Output the (X, Y) coordinate of the center of the cell containing the given text.  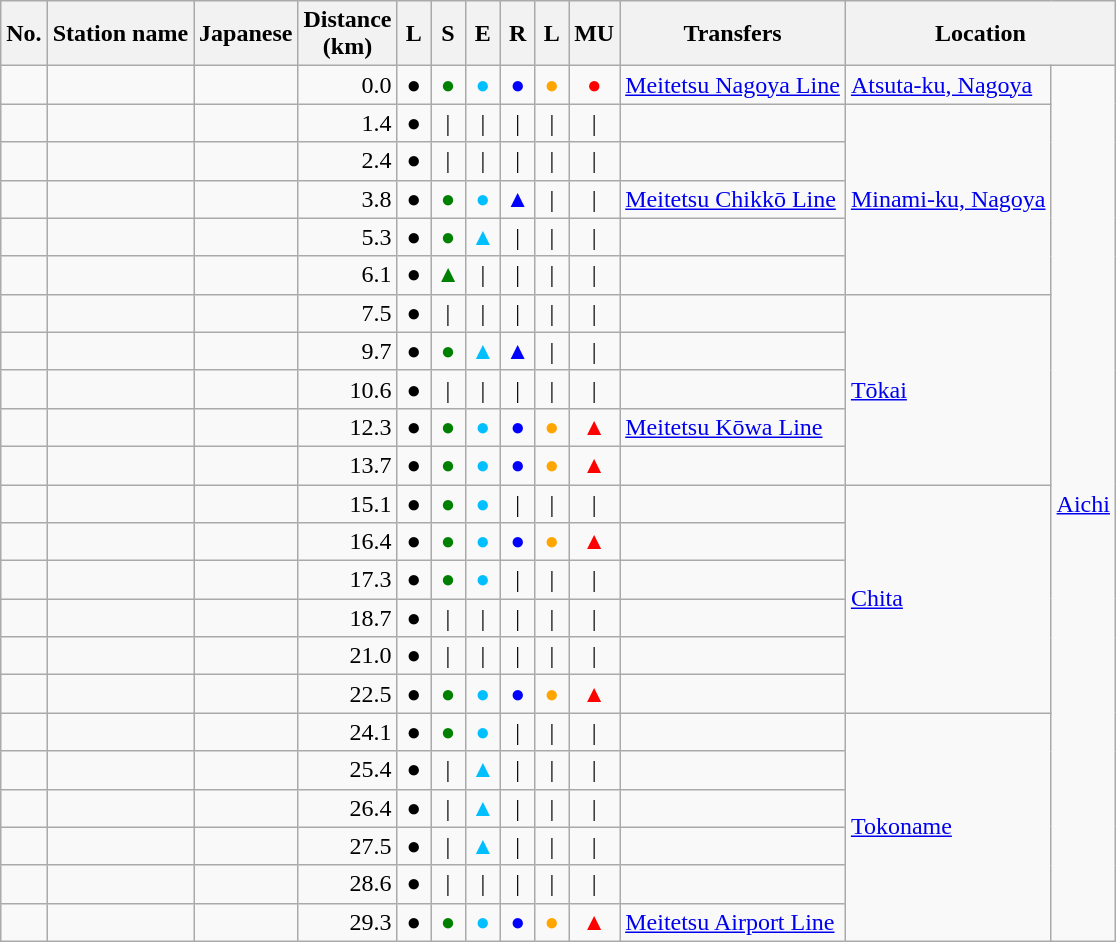
Tokoname (948, 827)
6.1 (348, 275)
Chita (948, 598)
9.7 (348, 351)
7.5 (348, 313)
3.8 (348, 199)
25.4 (348, 770)
24.1 (348, 732)
Tōkai (948, 389)
Location (980, 34)
Meitetsu Airport Line (733, 922)
Distance(km) (348, 34)
MU (594, 34)
12.3 (348, 427)
26.4 (348, 808)
Aichi (1083, 504)
5.3 (348, 237)
13.7 (348, 465)
22.5 (348, 694)
17.3 (348, 580)
21.0 (348, 656)
E (482, 34)
Transfers (733, 34)
Station name (120, 34)
29.3 (348, 922)
28.6 (348, 884)
Japanese (246, 34)
10.6 (348, 389)
15.1 (348, 503)
1.4 (348, 123)
Meitetsu Chikkō Line (733, 199)
Meitetsu Nagoya Line (733, 85)
S (448, 34)
R (518, 34)
27.5 (348, 846)
16.4 (348, 542)
2.4 (348, 161)
0.0 (348, 85)
Atsuta-ku, Nagoya (948, 85)
18.7 (348, 618)
Meitetsu Kōwa Line (733, 427)
No. (24, 34)
Minami-ku, Nagoya (948, 199)
